Pinpoint the cell where the given text exists, returning its [x, y] midpoint coordinate. 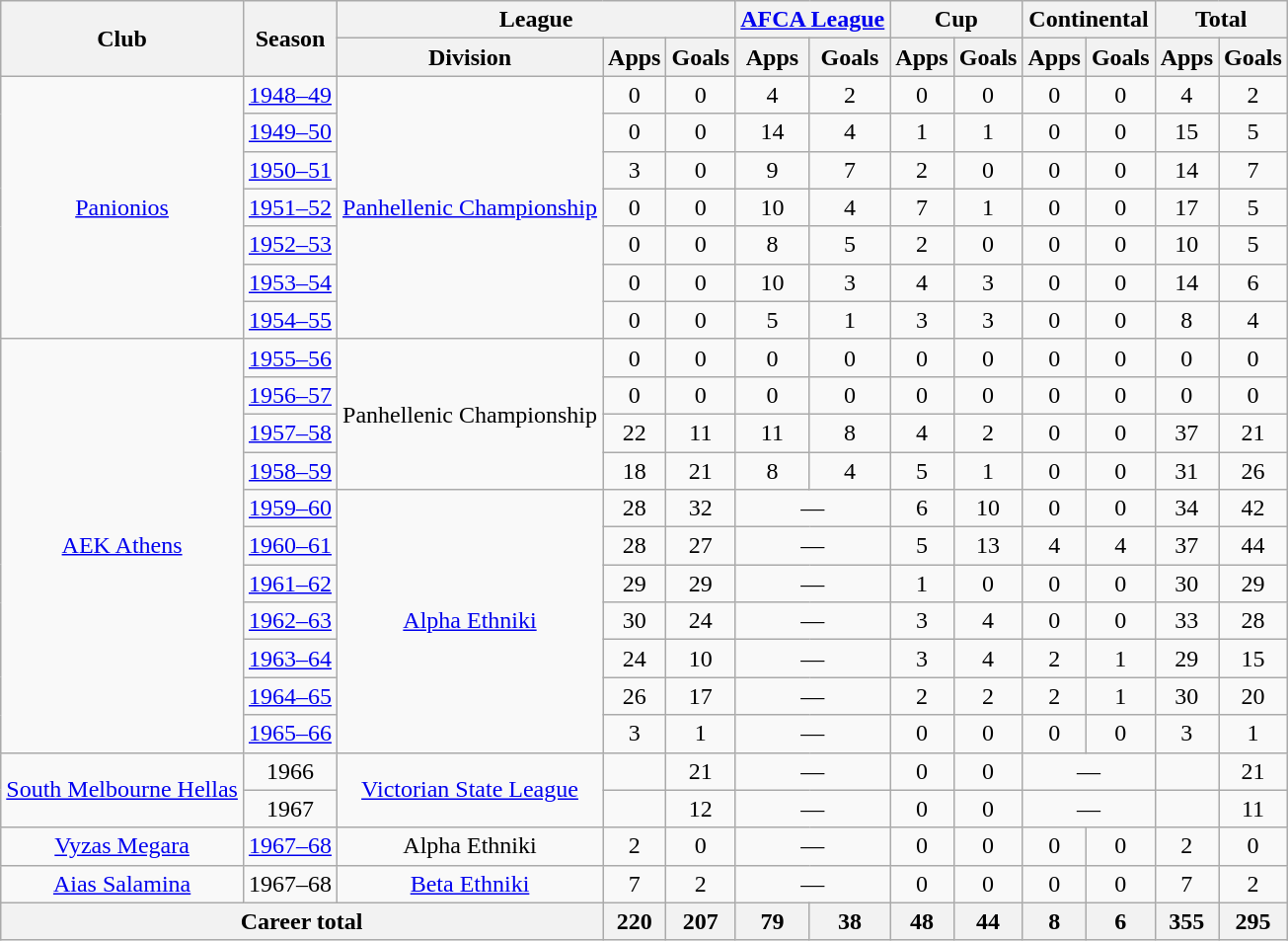
18 [635, 471]
1950–51 [290, 170]
42 [1253, 509]
1953–54 [290, 282]
1961–62 [290, 584]
1954–55 [290, 320]
1964–65 [290, 696]
1960–61 [290, 546]
1956–57 [290, 395]
Beta Ethniki [470, 884]
AFCA League [813, 20]
22 [635, 432]
1966 [290, 771]
1951–52 [290, 207]
AEK Athens [122, 545]
295 [1253, 921]
1958–59 [290, 471]
48 [922, 921]
33 [1186, 621]
1965–66 [290, 734]
220 [635, 921]
Season [290, 39]
Continental [1089, 20]
1952–53 [290, 245]
12 [701, 809]
20 [1253, 696]
207 [701, 921]
Panionios [122, 207]
1957–58 [290, 432]
Vyzas Megara [122, 846]
Division [470, 57]
38 [850, 921]
Total [1221, 20]
355 [1186, 921]
9 [772, 170]
27 [701, 546]
Club [122, 39]
1959–60 [290, 509]
South Melbourne Hellas [122, 790]
Victorian State League [470, 790]
1948–49 [290, 95]
League [537, 20]
Cup [956, 20]
Career total [302, 921]
1963–64 [290, 659]
Aias Salamina [122, 884]
1962–63 [290, 621]
1949–50 [290, 132]
13 [988, 546]
32 [701, 509]
31 [1186, 471]
1967 [290, 809]
34 [1186, 509]
1955–56 [290, 357]
79 [772, 921]
